Scan for the cell matching the given text and deliver its (X, Y) coordinate at center. 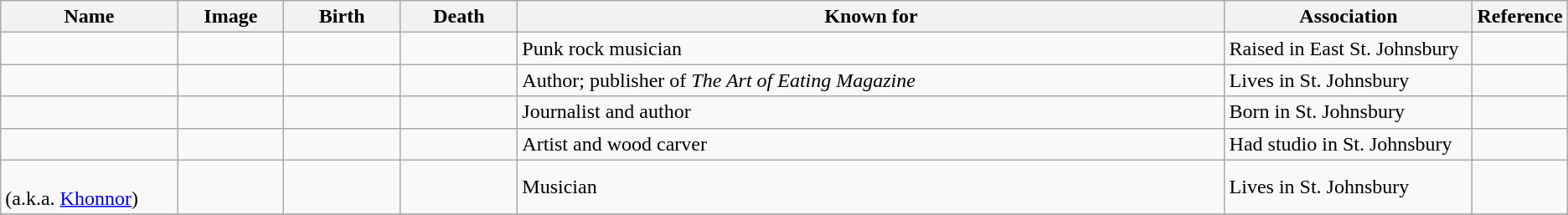
Author; publisher of The Art of Eating Magazine (871, 80)
Reference (1519, 17)
Musician (871, 187)
Birth (342, 17)
Had studio in St. Johnsbury (1349, 144)
Name (89, 17)
Death (459, 17)
Association (1349, 17)
Known for (871, 17)
Artist and wood carver (871, 144)
Journalist and author (871, 112)
Born in St. Johnsbury (1349, 112)
Punk rock musician (871, 49)
Image (230, 17)
Raised in East St. Johnsbury (1349, 49)
(a.k.a. Khonnor) (89, 187)
